Scan for the cell matching the given text and deliver its [x, y] coordinate at center. 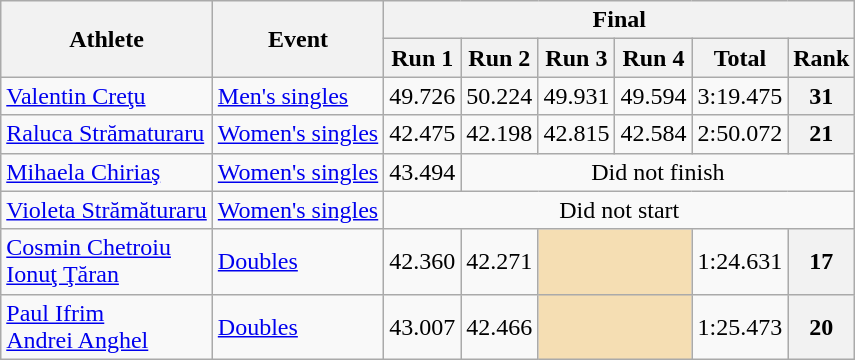
Men's singles [298, 96]
Run 1 [422, 58]
1:25.473 [740, 326]
Cosmin Chetroiu Ionuţ Ţăran [107, 262]
Final [620, 20]
17 [822, 262]
42.271 [500, 262]
Run 2 [500, 58]
Paul Ifrim Andrei Anghel [107, 326]
Total [740, 58]
1:24.631 [740, 262]
49.726 [422, 96]
42.360 [422, 262]
Event [298, 39]
21 [822, 134]
31 [822, 96]
Valentin Creţu [107, 96]
Rank [822, 58]
42.584 [654, 134]
43.494 [422, 172]
Violeta Strămăturaru [107, 210]
42.815 [576, 134]
49.594 [654, 96]
Mihaela Chiriaş [107, 172]
2:50.072 [740, 134]
Did not finish [658, 172]
42.198 [500, 134]
Did not start [620, 210]
Run 3 [576, 58]
42.475 [422, 134]
3:19.475 [740, 96]
43.007 [422, 326]
42.466 [500, 326]
20 [822, 326]
Athlete [107, 39]
49.931 [576, 96]
50.224 [500, 96]
Run 4 [654, 58]
Raluca Strămaturaru [107, 134]
